Output the (X, Y) coordinate of the center of the cell containing the given text.  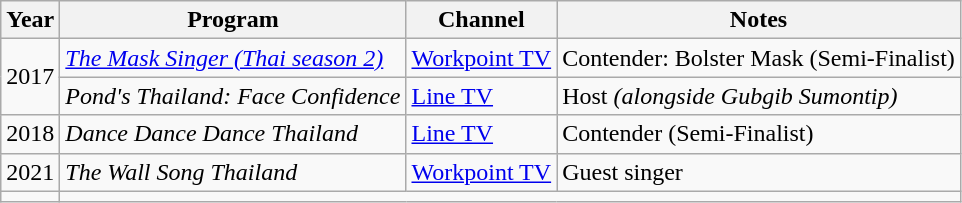
Channel (482, 20)
Host (alongside Gubgib Sumontip) (759, 96)
Notes (759, 20)
2021 (30, 172)
The Mask Singer (Thai season 2) (233, 58)
Year (30, 20)
Dance Dance Dance Thailand (233, 134)
2018 (30, 134)
Program (233, 20)
Pond's Thailand: Face Confidence (233, 96)
2017 (30, 77)
The Wall Song Thailand (233, 172)
Contender (Semi-Finalist) (759, 134)
Guest singer (759, 172)
Contender: Bolster Mask (Semi-Finalist) (759, 58)
